Scan for the cell matching the given text and deliver its [X, Y] coordinate at center. 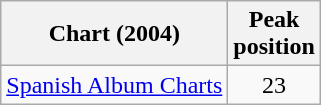
23 [274, 85]
Peakposition [274, 34]
Spanish Album Charts [114, 85]
Chart (2004) [114, 34]
